Output the [X, Y] coordinate of the center of the cell containing the given text.  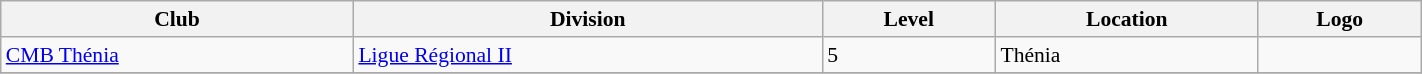
Thénia [1126, 55]
CMB Thénia [178, 55]
Level [908, 19]
Location [1126, 19]
Division [588, 19]
Logo [1340, 19]
Ligue Régional II [588, 55]
Club [178, 19]
5 [908, 55]
